Pinpoint the cell where the given text exists, returning its [X, Y] midpoint coordinate. 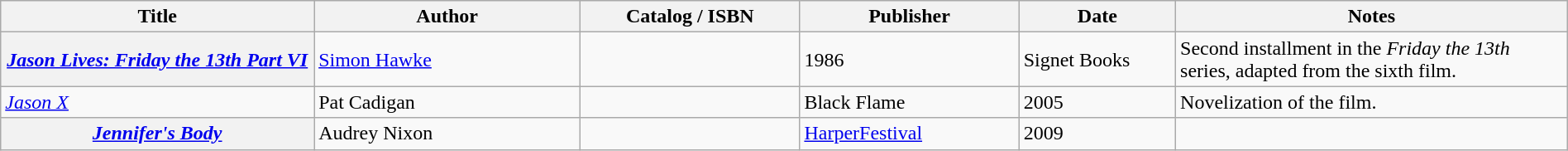
Pat Cadigan [447, 102]
Catalog / ISBN [690, 17]
Jason X [157, 102]
Jennifer's Body [157, 134]
Jason Lives: Friday the 13th Part VI [157, 60]
Signet Books [1097, 60]
Black Flame [910, 102]
Date [1097, 17]
Notes [1372, 17]
Title [157, 17]
Second installment in the Friday the 13th series, adapted from the sixth film. [1372, 60]
HarperFestival [910, 134]
Audrey Nixon [447, 134]
Author [447, 17]
1986 [910, 60]
Simon Hawke [447, 60]
Novelization of the film. [1372, 102]
Publisher [910, 17]
2009 [1097, 134]
2005 [1097, 102]
